Return the [x, y] coordinate for the center point of the cell that contains the specified text.  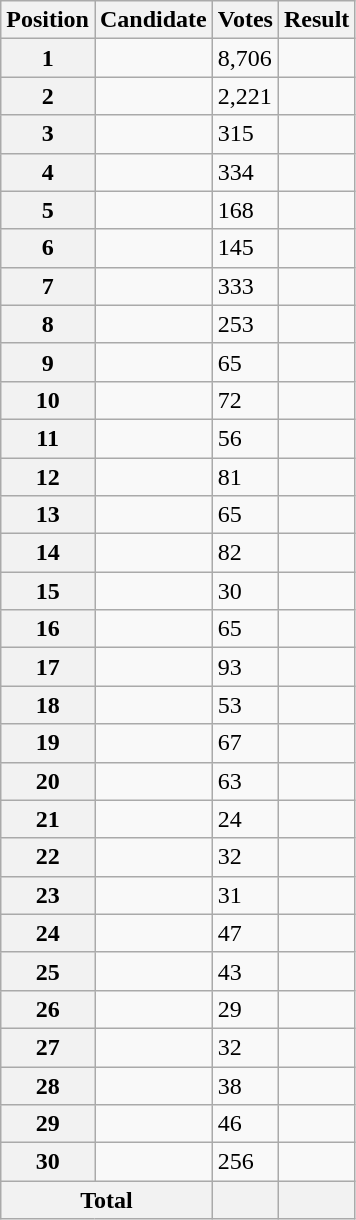
63 [245, 781]
1 [48, 58]
21 [48, 819]
38 [245, 1085]
53 [245, 705]
16 [48, 629]
9 [48, 362]
15 [48, 591]
12 [48, 477]
17 [48, 667]
46 [245, 1124]
8,706 [245, 58]
Votes [245, 20]
2 [48, 96]
334 [245, 172]
31 [245, 895]
10 [48, 400]
Total [107, 1200]
5 [48, 210]
82 [245, 553]
168 [245, 210]
28 [48, 1085]
25 [48, 971]
67 [245, 743]
2,221 [245, 96]
Result [316, 20]
93 [245, 667]
27 [48, 1047]
47 [245, 933]
20 [48, 781]
23 [48, 895]
315 [245, 134]
Position [48, 20]
26 [48, 1009]
72 [245, 400]
11 [48, 438]
Candidate [153, 20]
3 [48, 134]
81 [245, 477]
56 [245, 438]
145 [245, 248]
8 [48, 324]
253 [245, 324]
7 [48, 286]
22 [48, 857]
14 [48, 553]
13 [48, 515]
256 [245, 1162]
43 [245, 971]
6 [48, 248]
19 [48, 743]
333 [245, 286]
18 [48, 705]
4 [48, 172]
